Provide the [x, y] coordinate of the cell's center where the given text is located.  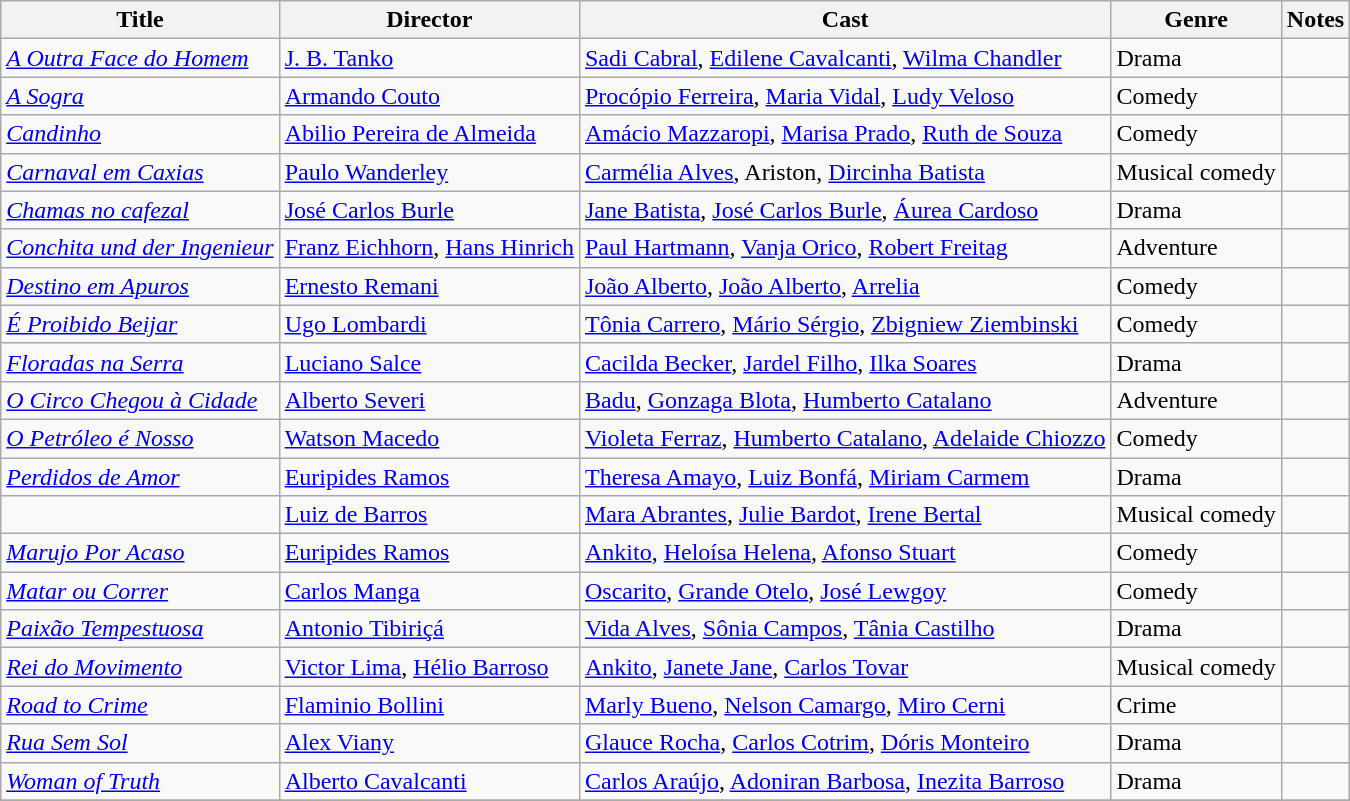
Alberto Cavalcanti [429, 781]
Candinho [140, 134]
Road to Crime [140, 705]
Conchita und der Ingenieur [140, 248]
Matar ou Correr [140, 591]
Rua Sem Sol [140, 743]
Carmélia Alves, Ariston, Dircinha Batista [844, 172]
Procópio Ferreira, Maria Vidal, Ludy Veloso [844, 96]
Destino em Apuros [140, 286]
Luciano Salce [429, 362]
Carnaval em Caxias [140, 172]
Violeta Ferraz, Humberto Catalano, Adelaide Chiozzo [844, 438]
Ugo Lombardi [429, 324]
O Petróleo é Nosso [140, 438]
Marujo Por Acaso [140, 553]
Paixão Tempestuosa [140, 629]
Ernesto Remani [429, 286]
Marly Bueno, Nelson Camargo, Miro Cerni [844, 705]
Victor Lima, Hélio Barroso [429, 667]
José Carlos Burle [429, 210]
Alberto Severi [429, 400]
Glauce Rocha, Carlos Cotrim, Dóris Monteiro [844, 743]
Luiz de Barros [429, 515]
Flaminio Bollini [429, 705]
Jane Batista, José Carlos Burle, Áurea Cardoso [844, 210]
Chamas no cafezal [140, 210]
Genre [1196, 20]
É Proibido Beijar [140, 324]
Ankito, Janete Jane, Carlos Tovar [844, 667]
Title [140, 20]
Perdidos de Amor [140, 477]
O Circo Chegou à Cidade [140, 400]
Carlos Manga [429, 591]
Crime [1196, 705]
Woman of Truth [140, 781]
Notes [1315, 20]
Mara Abrantes, Julie Bardot, Irene Bertal [844, 515]
Rei do Movimento [140, 667]
Amácio Mazzaropi, Marisa Prado, Ruth de Souza [844, 134]
Cast [844, 20]
Tônia Carrero, Mário Sérgio, Zbigniew Ziembinski [844, 324]
Director [429, 20]
João Alberto, João Alberto, Arrelia [844, 286]
Theresa Amayo, Luiz Bonfá, Miriam Carmem [844, 477]
Sadi Cabral, Edilene Cavalcanti, Wilma Chandler [844, 58]
Antonio Tibiriçá [429, 629]
Abilio Pereira de Almeida [429, 134]
Alex Viany [429, 743]
Paul Hartmann, Vanja Orico, Robert Freitag [844, 248]
J. B. Tanko [429, 58]
Franz Eichhorn, Hans Hinrich [429, 248]
A Sogra [140, 96]
A Outra Face do Homem [140, 58]
Badu, Gonzaga Blota, Humberto Catalano [844, 400]
Floradas na Serra [140, 362]
Ankito, Heloísa Helena, Afonso Stuart [844, 553]
Paulo Wanderley [429, 172]
Carlos Araújo, Adoniran Barbosa, Inezita Barroso [844, 781]
Watson Macedo [429, 438]
Armando Couto [429, 96]
Cacilda Becker, Jardel Filho, Ilka Soares [844, 362]
Vida Alves, Sônia Campos, Tânia Castilho [844, 629]
Oscarito, Grande Otelo, José Lewgoy [844, 591]
